Return the [X, Y] coordinate for the center point of the cell that contains the specified text.  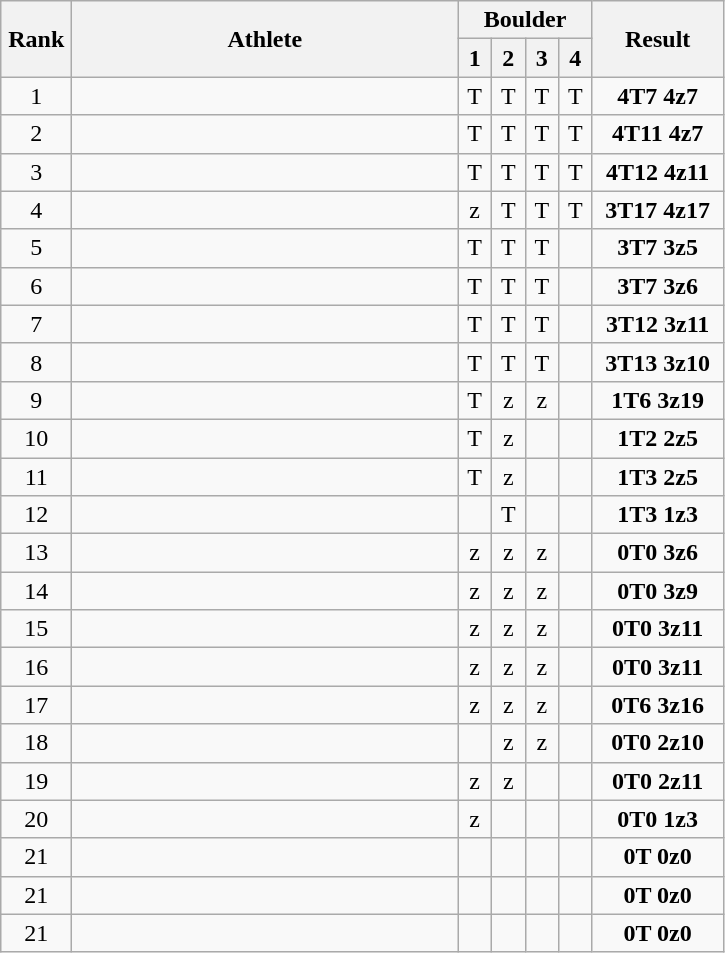
Result [658, 39]
19 [36, 781]
20 [36, 819]
0T6 3z16 [658, 705]
4T7 4z7 [658, 96]
1T2 2z5 [658, 438]
11 [36, 477]
10 [36, 438]
Rank [36, 39]
6 [36, 286]
1T3 2z5 [658, 477]
8 [36, 362]
3T7 3z6 [658, 286]
0T0 3z9 [658, 591]
12 [36, 515]
4T12 4z11 [658, 172]
1T3 1z3 [658, 515]
5 [36, 248]
9 [36, 400]
14 [36, 591]
0T0 2z10 [658, 743]
Boulder [525, 20]
18 [36, 743]
0T0 2z11 [658, 781]
3T13 3z10 [658, 362]
3T17 4z17 [658, 210]
7 [36, 324]
Athlete [265, 39]
0T0 3z6 [658, 553]
0T0 1z3 [658, 819]
1T6 3z19 [658, 400]
15 [36, 629]
4T11 4z7 [658, 134]
16 [36, 667]
3T7 3z5 [658, 248]
3T12 3z11 [658, 324]
13 [36, 553]
17 [36, 705]
